Capture the cell that displays the provided text and extract its (X, Y) central coordinate. 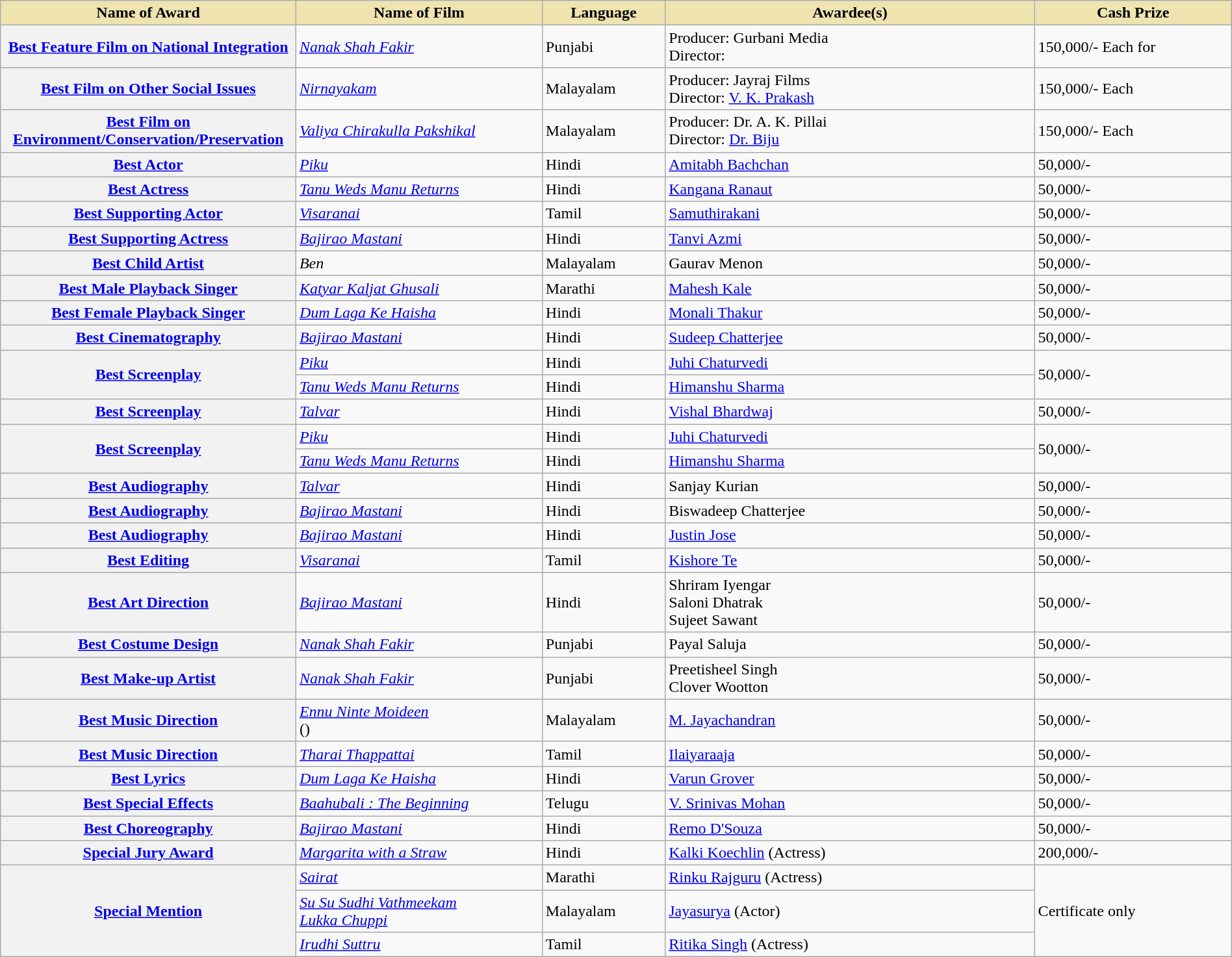
Best Costume Design (148, 644)
Kishore Te (850, 560)
Katyar Kaljat Ghusali (418, 288)
200,000/- (1133, 853)
Tanvi Azmi (850, 238)
Nirnayakam (418, 88)
Biswadeep Chatterjee (850, 511)
Kalki Koechlin (Actress) (850, 853)
Preetisheel SinghClover Wootton (850, 678)
Best Actress (148, 189)
Su Su Sudhi VathmeekamLukka Chuppi (418, 911)
Best Male Playback Singer (148, 288)
Sudeep Chatterjee (850, 337)
Best Make-up Artist (148, 678)
Kangana Ranaut (850, 189)
Best Film on Environment/Conservation/Preservation (148, 131)
Best Lyrics (148, 778)
Ennu Ninte Moideen () (418, 720)
Sairat (418, 878)
Shriram IyengarSaloni DhatrakSujeet Sawant (850, 602)
Name of Award (148, 13)
Remo D'Souza (850, 828)
Cash Prize (1133, 13)
Certificate only (1133, 911)
Gaurav Menon (850, 263)
Ritika Singh (Actress) (850, 945)
150,000/- Each for (1133, 47)
V. Srinivas Mohan (850, 803)
Varun Grover (850, 778)
Tharai Thappattai (418, 754)
Best Art Direction (148, 602)
Irudhi Suttru (418, 945)
Samuthirakani (850, 214)
Best Editing (148, 560)
Best Actor (148, 164)
Ilaiyaraaja (850, 754)
Amitabh Bachchan (850, 164)
Awardee(s) (850, 13)
Best Special Effects (148, 803)
Special Mention (148, 911)
Best Feature Film on National Integration (148, 47)
Best Child Artist (148, 263)
Best Supporting Actor (148, 214)
Producer: Jayraj FilmsDirector: V. K. Prakash (850, 88)
Baahubali : The Beginning (418, 803)
Best Film on Other Social Issues (148, 88)
Margarita with a Straw (418, 853)
Best Supporting Actress (148, 238)
Special Jury Award (148, 853)
Producer: Dr. A. K. PillaiDirector: Dr. Biju (850, 131)
Vishal Bhardwaj (850, 412)
Jayasurya (Actor) (850, 911)
Monali Thakur (850, 313)
Justin Jose (850, 535)
Best Female Playback Singer (148, 313)
Telugu (603, 803)
Producer: Gurbani MediaDirector: (850, 47)
Payal Saluja (850, 644)
Rinku Rajguru (Actress) (850, 878)
Sanjay Kurian (850, 486)
Valiya Chirakulla Pakshikal (418, 131)
M. Jayachandran (850, 720)
Mahesh Kale (850, 288)
Best Choreography (148, 828)
Language (603, 13)
Ben (418, 263)
Best Cinematography (148, 337)
Name of Film (418, 13)
